Provide the (X, Y) coordinate of the cell's center where the given text is located.  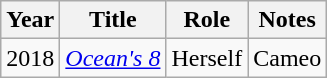
Ocean's 8 (113, 58)
Title (113, 20)
Role (207, 20)
Herself (207, 58)
2018 (30, 58)
Year (30, 20)
Cameo (288, 58)
Notes (288, 20)
